Return the (x, y) coordinate for the center point of the cell that contains the specified text.  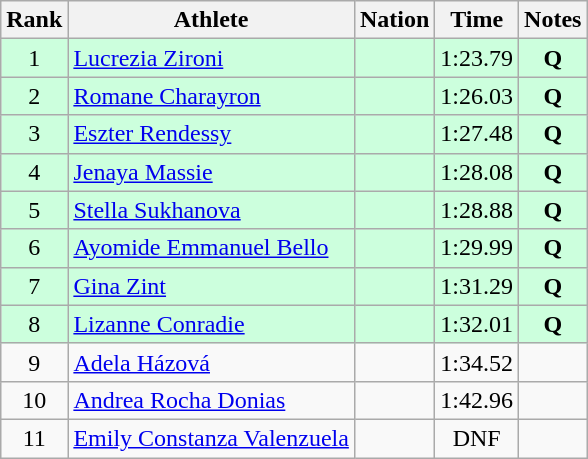
Gina Zint (212, 286)
4 (34, 172)
Eszter Rendessy (212, 134)
Andrea Rocha Donias (212, 400)
Adela Házová (212, 362)
Notes (553, 20)
6 (34, 248)
1:26.03 (477, 96)
10 (34, 400)
7 (34, 286)
5 (34, 210)
Time (477, 20)
8 (34, 324)
1:42.96 (477, 400)
1:32.01 (477, 324)
Emily Constanza Valenzuela (212, 438)
1:28.08 (477, 172)
9 (34, 362)
11 (34, 438)
Romane Charayron (212, 96)
3 (34, 134)
Rank (34, 20)
Ayomide Emmanuel Bello (212, 248)
2 (34, 96)
1:27.48 (477, 134)
1:34.52 (477, 362)
Jenaya Massie (212, 172)
Lizanne Conradie (212, 324)
1:31.29 (477, 286)
1:28.88 (477, 210)
1 (34, 58)
Athlete (212, 20)
1:23.79 (477, 58)
Lucrezia Zironi (212, 58)
1:29.99 (477, 248)
DNF (477, 438)
Nation (394, 20)
Stella Sukhanova (212, 210)
